Locate the cell with the specified text and output its [X, Y] center coordinate. 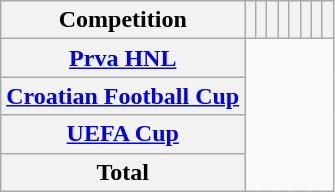
UEFA Cup [123, 134]
Croatian Football Cup [123, 96]
Competition [123, 20]
Prva HNL [123, 58]
Total [123, 172]
